From the cell containing the given text, extract its center point as [X, Y] coordinate. 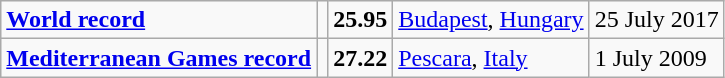
Pescara, Italy [491, 58]
25 July 2017 [656, 20]
Budapest, Hungary [491, 20]
1 July 2009 [656, 58]
27.22 [360, 58]
World record [159, 20]
25.95 [360, 20]
Mediterranean Games record [159, 58]
